Provide the [x, y] coordinate of the cell's center where the given text is located.  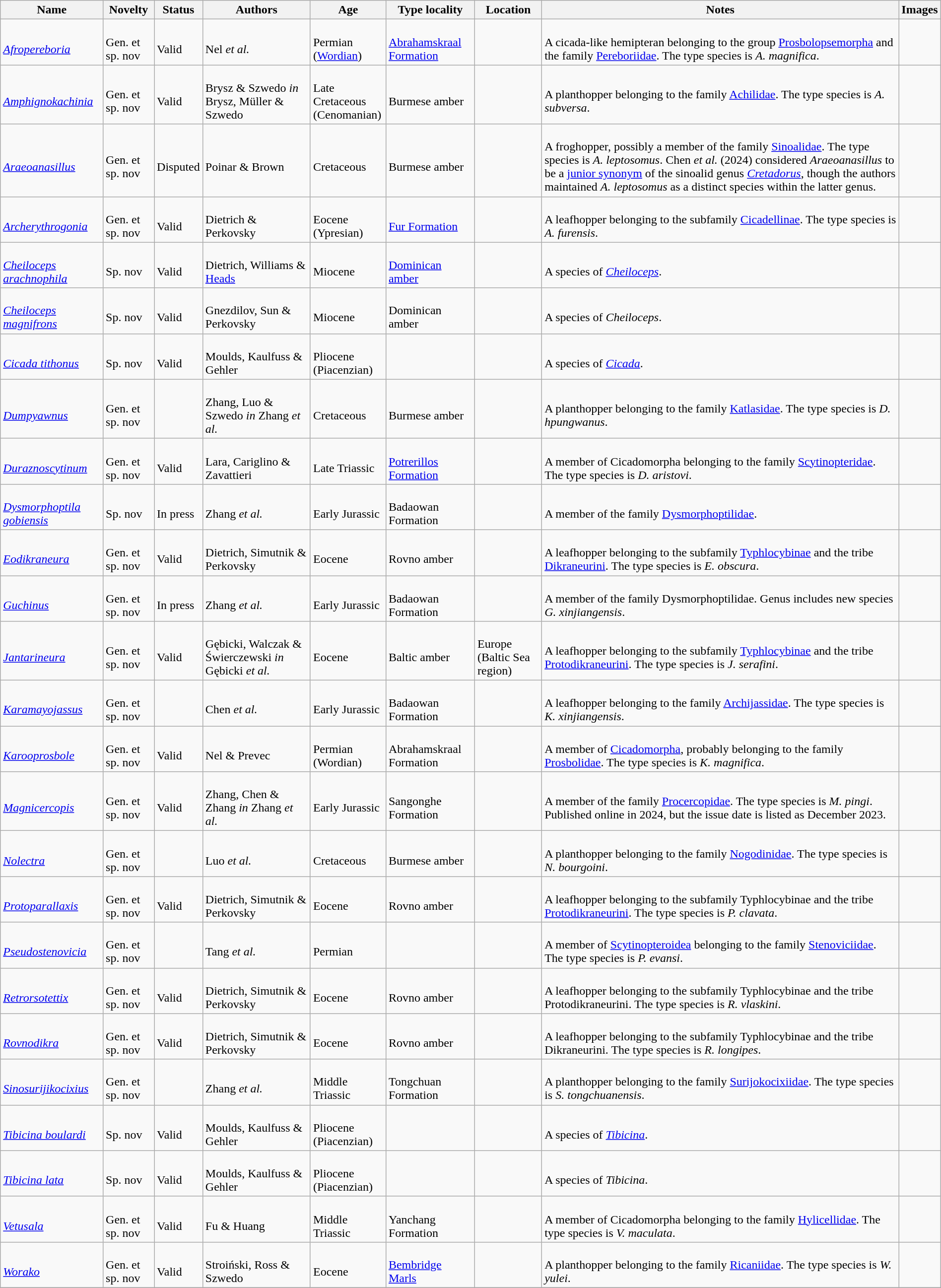
A member of Cicadomorpha, probably belonging to the family Prosbolidae. The type species is K. magnifica. [721, 749]
Gębicki, Walczak & Świerczewski in Gębicki et al. [256, 651]
A leafhopper belonging to the subfamily Typhlocybinae and the tribe Dikraneurini. The type species is E. obscura. [721, 552]
Karamayojassus [52, 703]
A species of Cicada. [721, 356]
Zhang, Chen & Zhang in Zhang et al. [256, 801]
A leafhopper belonging to the subfamily Cicadellinae. The type species is A. furensis. [721, 219]
Disputed [179, 160]
Type locality [430, 10]
A leafhopper belonging to the family Archijassidae. The type species is K. xinjiangensis. [721, 703]
Cheiloceps magnifrons [52, 311]
Amphignokachinia [52, 94]
A member of the family Dysmorphoptilidae. Genus includes new species G. xinjiangensis. [721, 599]
Luo et al. [256, 854]
A planthopper belonging to the family Achilidae. The type species is A. subversa. [721, 94]
Bembridge Marls [430, 1265]
Sinosurijikocixius [52, 1082]
Nolectra [52, 854]
Poinar & Brown [256, 160]
A planthopper belonging to the family Nogodinidae. The type species is N. bourgoini. [721, 854]
Novelty [129, 10]
Magnicercopis [52, 801]
Status [179, 10]
A member of Cicadomorpha belonging to the family Hylicellidae. The type species is V. maculata. [721, 1219]
Vetusala [52, 1219]
Eocene(Ypresian) [348, 219]
A leafhopper belonging to the subfamily Typhlocybinae and the tribe Dikraneurini. The type species is R. longipes. [721, 1036]
Fur Formation [430, 219]
Nel & Prevec [256, 749]
Name [52, 10]
Authors [256, 10]
Tang et al. [256, 945]
Duraznoscytinum [52, 461]
Guchinus [52, 599]
Dietrich & Perkovsky [256, 219]
A planthopper belonging to the family Surijokocixiidae. The type species is S. tongchuanensis. [721, 1082]
Afropereboria [52, 42]
Permian [348, 945]
A member of the family Procercopidae. The type species is M. pingi. Published online in 2024, but the issue date is listed as December 2023. [721, 801]
A leafhopper belonging to the subfamily Typhlocybinae and the tribe Protodikraneurini. The type species is P. clavata. [721, 899]
Tibicina lata [52, 1173]
A member of Cicadomorpha belonging to the family Scytinopteridae. The type species is D. aristovi. [721, 461]
Sangonghe Formation [430, 801]
Cicada tithonus [52, 356]
Archerythrogonia [52, 219]
Worako [52, 1265]
A member of the family Dysmorphoptilidae. [721, 507]
Retrorsotettix [52, 991]
Tongchuan Formation [430, 1082]
Late Cretaceous(Cenomanian) [348, 94]
Dietrich, Williams & Heads [256, 265]
Nel et al. [256, 42]
Karooprosbole [52, 749]
Brysz & Szwedo in Brysz, Müller & Szwedo [256, 94]
Potrerillos Formation [430, 461]
Cheiloceps arachnophila [52, 265]
Chen et al. [256, 703]
A member of Scytinopteroidea belonging to the family Stenoviciidae. The type species is P. evansi. [721, 945]
Late Triassic [348, 461]
Rovnodikra [52, 1036]
Dysmorphoptila gobiensis [52, 507]
Dumpyawnus [52, 409]
Stroiński, Ross & Szwedo [256, 1265]
Gnezdilov, Sun & Perkovsky [256, 311]
Protoparallaxis [52, 899]
Tibicina boulardi [52, 1128]
Pseudostenovicia [52, 945]
A leafhopper belonging to the subfamily Typhlocybinae and the tribe Protodikraneurini. The type species is J. serafini. [721, 651]
A cicada-like hemipteran belonging to the group Prosbolopsemorpha and the family Pereboriidae. The type species is A. magnifica. [721, 42]
Jantarineura [52, 651]
Eodikraneura [52, 552]
Zhang, Luo & Szwedo in Zhang et al. [256, 409]
Baltic amber [430, 651]
Europe (Baltic Sea region) [508, 651]
Araeoanasillus [52, 160]
Images [920, 10]
Yanchang Formation [430, 1219]
A planthopper belonging to the family Ricaniidae. The type species is W. yulei. [721, 1265]
Lara, Cariglino & Zavattieri [256, 461]
Age [348, 10]
Location [508, 10]
Notes [721, 10]
A planthopper belonging to the family Katlasidae. The type species is D. hpungwanus. [721, 409]
Fu & Huang [256, 1219]
A leafhopper belonging to the subfamily Typhlocybinae and the tribe Protodikraneurini. The type species is R. vlaskini. [721, 991]
